Identify which cell holds the provided text, then report its [x, y] central coordinate. 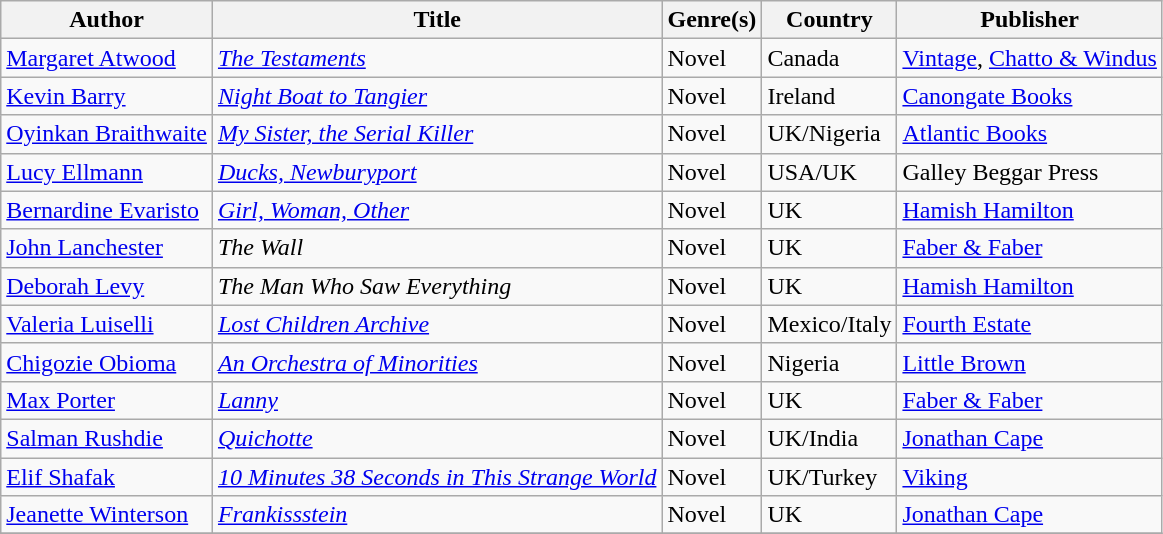
Galley Beggar Press [1030, 172]
Girl, Woman, Other [437, 210]
Publisher [1030, 20]
Fourth Estate [1030, 324]
Title [437, 20]
Kevin Barry [107, 96]
Viking [1030, 477]
Valeria Luiselli [107, 324]
Elif Shafak [107, 477]
Margaret Atwood [107, 58]
John Lanchester [107, 248]
Canada [830, 58]
My Sister, the Serial Killer [437, 134]
Country [830, 20]
Ireland [830, 96]
Quichotte [437, 438]
Genre(s) [712, 20]
Max Porter [107, 400]
Author [107, 20]
Night Boat to Tangier [437, 96]
Lost Children Archive [437, 324]
Deborah Levy [107, 286]
An Orchestra of Minorities [437, 362]
UK/Turkey [830, 477]
10 Minutes 38 Seconds in This Strange World [437, 477]
USA/UK [830, 172]
Ducks, Newburyport [437, 172]
Oyinkan Braithwaite [107, 134]
Vintage, Chatto & Windus [1030, 58]
Bernardine Evaristo [107, 210]
Jeanette Winterson [107, 515]
Lanny [437, 400]
UK/India [830, 438]
Atlantic Books [1030, 134]
The Wall [437, 248]
Frankissstein [437, 515]
Salman Rushdie [107, 438]
Nigeria [830, 362]
UK/Nigeria [830, 134]
Mexico/Italy [830, 324]
Lucy Ellmann [107, 172]
The Man Who Saw Everything [437, 286]
Little Brown [1030, 362]
Chigozie Obioma [107, 362]
Canongate Books [1030, 96]
The Testaments [437, 58]
